Output the (X, Y) coordinate of the center of the cell containing the given text.  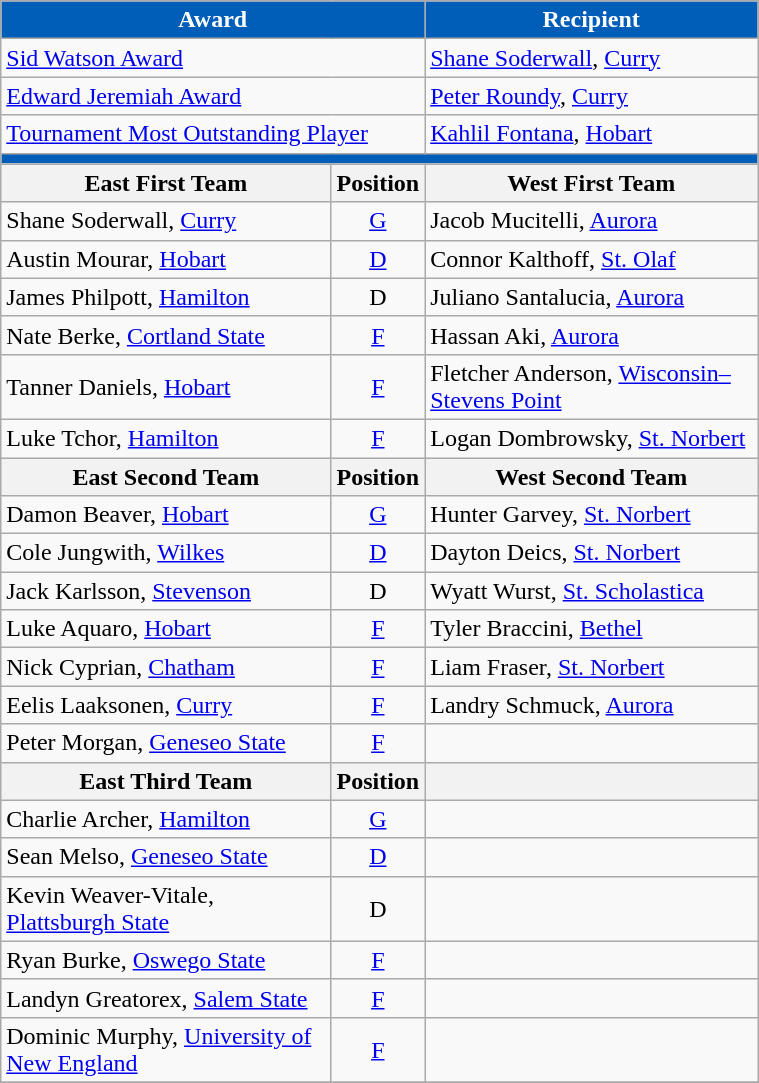
Nate Berke, Cortland State (166, 335)
Eelis Laaksonen, Curry (166, 705)
Hassan Aki, Aurora (592, 335)
East Second Team (166, 477)
Luke Tchor, Hamilton (166, 438)
West First Team (592, 183)
James Philpott, Hamilton (166, 297)
East Third Team (166, 781)
Nick Cyprian, Chatham (166, 667)
Award (213, 20)
East First Team (166, 183)
Landyn Greatorex, Salem State (166, 998)
Luke Aquaro, Hobart (166, 629)
Jack Karlsson, Stevenson (166, 591)
Kevin Weaver-Vitale, Plattsburgh State (166, 908)
Sean Melso, Geneseo State (166, 857)
Edward Jeremiah Award (213, 96)
Austin Mourar, Hobart (166, 259)
Ryan Burke, Oswego State (166, 960)
Tanner Daniels, Hobart (166, 386)
West Second Team (592, 477)
Damon Beaver, Hobart (166, 515)
Dominic Murphy, University of New England (166, 1050)
Liam Fraser, St. Norbert (592, 667)
Wyatt Wurst, St. Scholastica (592, 591)
Sid Watson Award (213, 58)
Fletcher Anderson, Wisconsin–Stevens Point (592, 386)
Jacob Mucitelli, Aurora (592, 221)
Cole Jungwith, Wilkes (166, 553)
Logan Dombrowsky, St. Norbert (592, 438)
Peter Roundy, Curry (592, 96)
Tournament Most Outstanding Player (213, 134)
Dayton Deics, St. Norbert (592, 553)
Charlie Archer, Hamilton (166, 819)
Kahlil Fontana, Hobart (592, 134)
Hunter Garvey, St. Norbert (592, 515)
Connor Kalthoff, St. Olaf (592, 259)
Recipient (592, 20)
Peter Morgan, Geneseo State (166, 743)
Landry Schmuck, Aurora (592, 705)
Juliano Santalucia, Aurora (592, 297)
Tyler Braccini, Bethel (592, 629)
